Identify which cell holds the provided text, then report its (x, y) central coordinate. 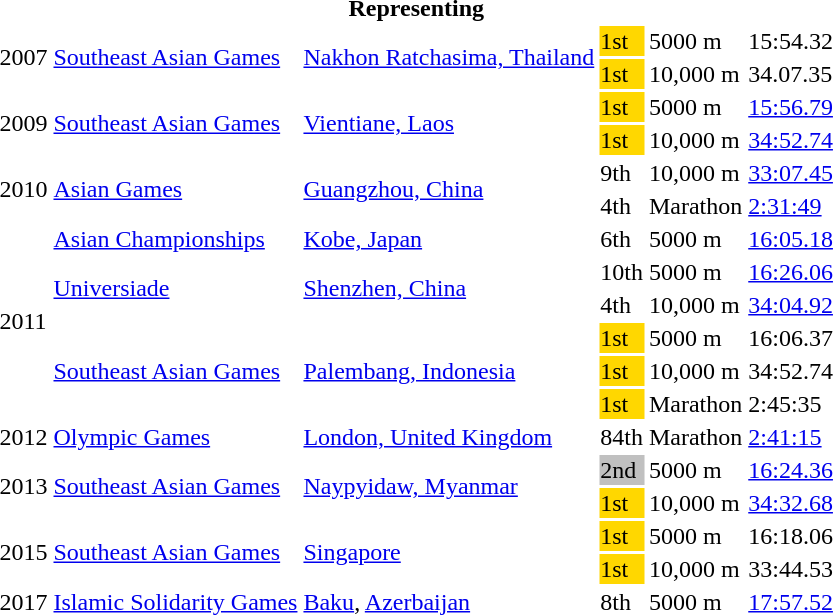
Palembang, Indonesia (449, 371)
Shenzhen, China (449, 288)
Naypyidaw, Myanmar (449, 486)
Vientiane, Laos (449, 124)
Singapore (449, 552)
10th (622, 272)
Asian Games (176, 190)
Asian Championships (176, 239)
2nd (622, 470)
Universiade (176, 288)
Guangzhou, China (449, 190)
London, United Kingdom (449, 437)
Olympic Games (176, 437)
Kobe, Japan (449, 239)
84th (622, 437)
6th (622, 239)
9th (622, 173)
Nakhon Ratchasima, Thailand (449, 58)
